Pinpoint the cell where the given text exists, returning its (x, y) midpoint coordinate. 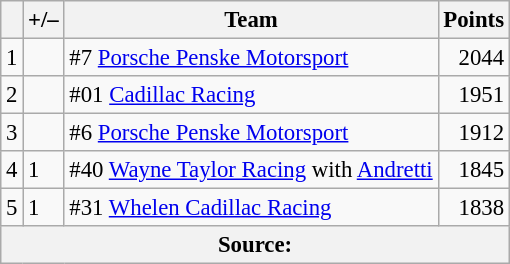
Points (474, 20)
2044 (474, 58)
+/– (44, 20)
#7 Porsche Penske Motorsport (251, 58)
1845 (474, 170)
#31 Whelen Cadillac Racing (251, 208)
#6 Porsche Penske Motorsport (251, 133)
2 (12, 95)
1912 (474, 133)
#40 Wayne Taylor Racing with Andretti (251, 170)
5 (12, 208)
Source: (256, 245)
3 (12, 133)
1951 (474, 95)
#01 Cadillac Racing (251, 95)
4 (12, 170)
Team (251, 20)
1838 (474, 208)
